Find where the given text appears and provide that cell's center as (X, Y) coordinate. 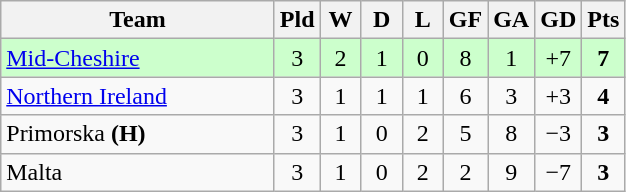
Primorska (H) (138, 134)
5 (465, 134)
D (382, 20)
GA (512, 20)
9 (512, 172)
+7 (558, 58)
L (422, 20)
W (340, 20)
+3 (558, 96)
Northern Ireland (138, 96)
Mid-Cheshire (138, 58)
−3 (558, 134)
−7 (558, 172)
GD (558, 20)
Pld (297, 20)
Pts (604, 20)
4 (604, 96)
Team (138, 20)
Malta (138, 172)
GF (465, 20)
7 (604, 58)
6 (465, 96)
